Scan for the cell matching the given text and deliver its (x, y) coordinate at center. 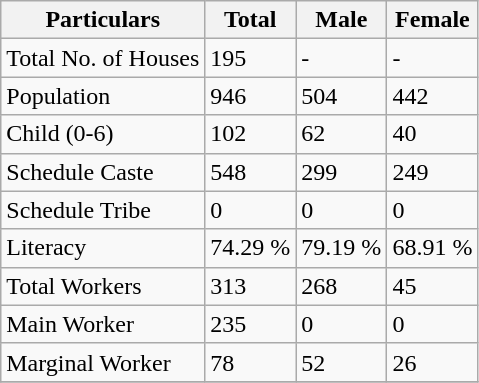
Literacy (103, 248)
Marginal Worker (103, 362)
Total Workers (103, 286)
235 (250, 324)
Population (103, 96)
548 (250, 172)
102 (250, 134)
62 (342, 134)
79.19 % (342, 248)
249 (432, 172)
78 (250, 362)
40 (432, 134)
946 (250, 96)
504 (342, 96)
299 (342, 172)
Total (250, 20)
Schedule Caste (103, 172)
26 (432, 362)
268 (342, 286)
Particulars (103, 20)
Schedule Tribe (103, 210)
68.91 % (432, 248)
52 (342, 362)
Female (432, 20)
Male (342, 20)
Main Worker (103, 324)
45 (432, 286)
442 (432, 96)
195 (250, 58)
313 (250, 286)
Child (0-6) (103, 134)
74.29 % (250, 248)
Total No. of Houses (103, 58)
